Identify which cell holds the provided text, then report its [x, y] central coordinate. 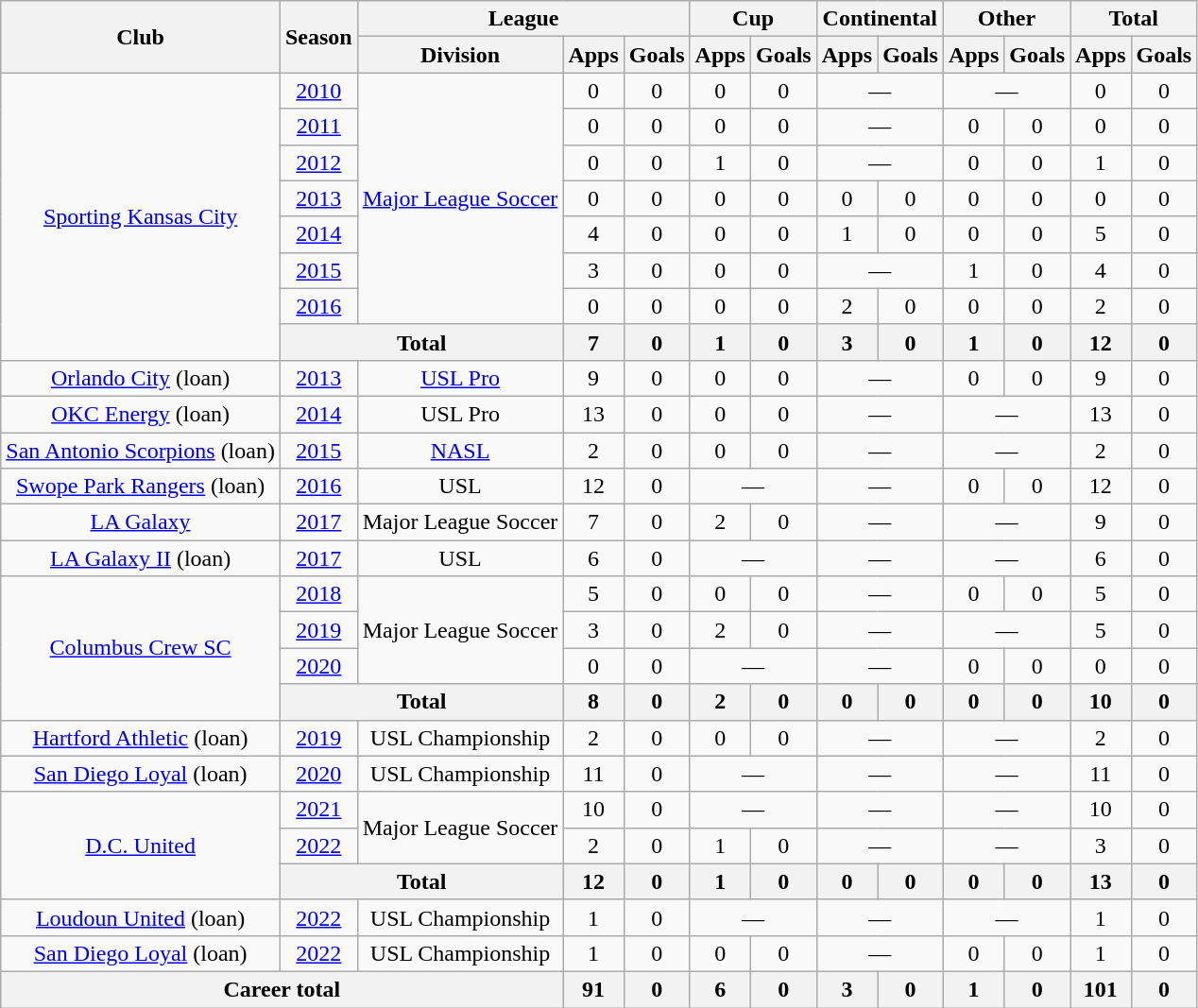
LA Galaxy [141, 522]
LA Galaxy II (loan) [141, 558]
2012 [318, 162]
Other [1006, 19]
Cup [753, 19]
8 [593, 702]
Hartford Athletic (loan) [141, 738]
San Antonio Scorpions (loan) [141, 451]
101 [1101, 989]
Loudoun United (loan) [141, 917]
2011 [318, 127]
Career total [282, 989]
2021 [318, 810]
2010 [318, 91]
Season [318, 37]
2018 [318, 594]
Club [141, 37]
91 [593, 989]
Orlando City (loan) [141, 378]
Sporting Kansas City [141, 216]
Columbus Crew SC [141, 648]
Swope Park Rangers (loan) [141, 487]
D.C. United [141, 846]
OKC Energy (loan) [141, 414]
NASL [460, 451]
League [523, 19]
Continental [880, 19]
Division [460, 55]
